Detect which cell encompasses the target text, then output its (X, Y) center coordinate. 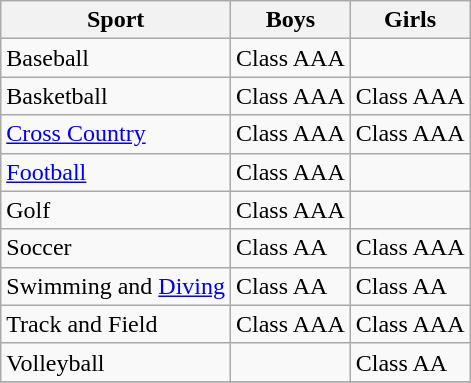
Soccer (116, 248)
Boys (291, 20)
Girls (410, 20)
Golf (116, 210)
Basketball (116, 96)
Swimming and Diving (116, 286)
Cross Country (116, 134)
Baseball (116, 58)
Volleyball (116, 362)
Track and Field (116, 324)
Sport (116, 20)
Football (116, 172)
